Return [X, Y] of the center of cell containing provided text 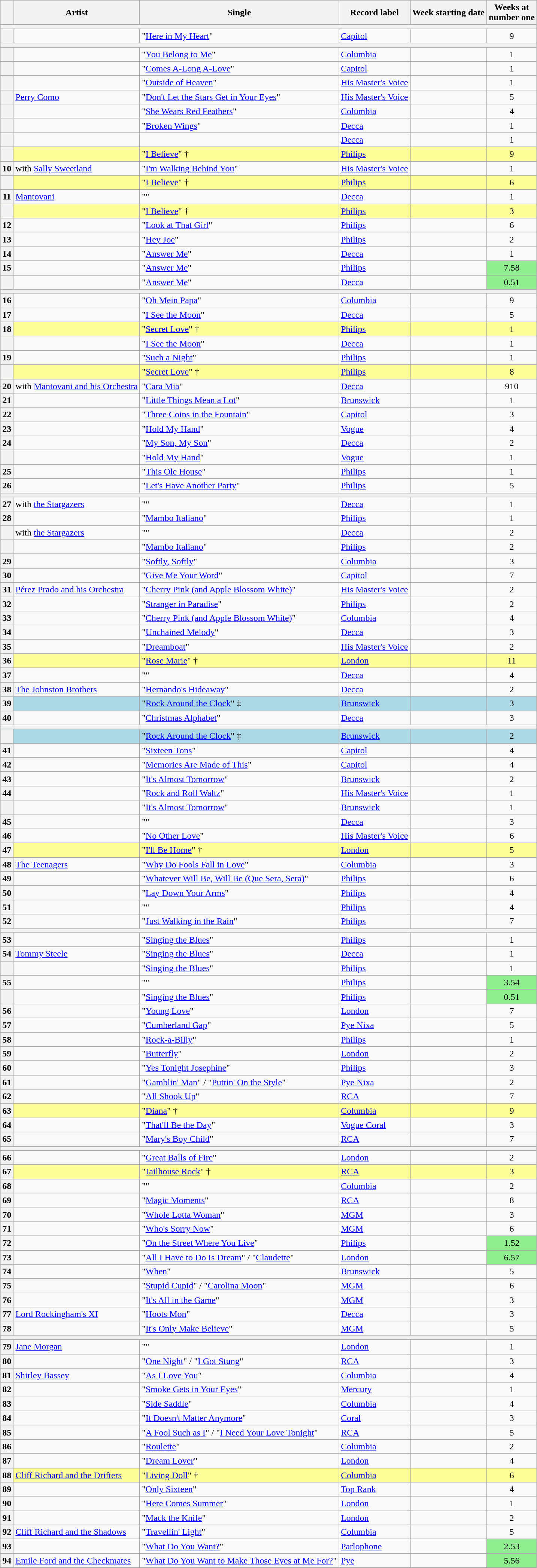
87 [7, 1461]
66 [7, 1157]
37 [7, 675]
"Give Me Your Word" [239, 575]
"Stranger in Paradise" [239, 604]
Top Rank [374, 1489]
77 [7, 1314]
Shirley Bassey [77, 1375]
32 [7, 604]
Coral [374, 1418]
26 [7, 486]
Single [239, 13]
Lord Rockingham's XI [77, 1314]
The Johnston Brothers [77, 689]
Tommy Steele [77, 954]
"As I Love You" [239, 1375]
7.58 [512, 268]
21 [7, 400]
The Teenagers [77, 864]
"Unchained Melody" [239, 632]
"Magic Moments" [239, 1200]
58 [7, 1039]
80 [7, 1361]
"Who's Sorry Now" [239, 1229]
"Just Walking in the Rain" [239, 921]
"Don't Let the Stars Get in Your Eyes" [239, 97]
46 [7, 836]
54 [7, 954]
33 [7, 618]
"Why Do Fools Fall in Love" [239, 864]
"All Shook Up" [239, 1096]
86 [7, 1446]
41 [7, 750]
"Gamblin' Man" / "Puttin' On the Style" [239, 1082]
"I'm Walking Behind You" [239, 168]
"Lay Down Your Arms" [239, 893]
"Look at That Girl" [239, 225]
Emile Ford and the Checkmates [77, 1561]
48 [7, 864]
"This Ole House" [239, 472]
"Dreamboat" [239, 647]
"Christmas Alphabet" [239, 718]
"That'll Be the Day" [239, 1125]
69 [7, 1200]
"Cumberland Gap" [239, 1025]
"What Do You Want?" [239, 1546]
91 [7, 1518]
"Hey Joe" [239, 240]
84 [7, 1418]
81 [7, 1375]
"Hoots Mon" [239, 1314]
56 [7, 1011]
"All I Have to Do Is Dream" / "Claudette" [239, 1257]
"It's All in the Game" [239, 1300]
79 [7, 1347]
78 [7, 1328]
24 [7, 443]
"Whatever Will Be, Will Be (Que Sera, Sera)" [239, 879]
Pye [374, 1561]
47 [7, 850]
"I'll Be Home" † [239, 850]
"Such a Night" [239, 357]
68 [7, 1186]
92 [7, 1532]
30 [7, 575]
Week starting date [448, 13]
"Yes Tonight Josephine" [239, 1068]
"Mack the Knife" [239, 1518]
52 [7, 921]
67 [7, 1172]
16 [7, 301]
Record label [374, 13]
74 [7, 1272]
94 [7, 1561]
45 [7, 821]
34 [7, 632]
25 [7, 472]
"Roulette" [239, 1446]
"It Doesn't Matter Anymore" [239, 1418]
71 [7, 1229]
"Broken Wings" [239, 125]
"Outside of Heaven" [239, 83]
"On the Street Where You Live" [239, 1243]
72 [7, 1243]
Vogue Coral [374, 1125]
61 [7, 1082]
22 [7, 415]
"Oh Mein Papa" [239, 301]
40 [7, 718]
13 [7, 240]
Jane Morgan [77, 1347]
"Travellin' Light" [239, 1532]
"Here in My Heart" [239, 36]
83 [7, 1404]
Cliff Richard and the Drifters [77, 1475]
76 [7, 1300]
89 [7, 1489]
23 [7, 429]
53 [7, 940]
Weeks atnumber one [512, 13]
93 [7, 1546]
43 [7, 779]
2.53 [512, 1546]
60 [7, 1068]
"Three Coins in the Fountain" [239, 415]
"Here Comes Summer" [239, 1504]
with Sally Sweetland [77, 168]
29 [7, 561]
62 [7, 1096]
"Rock-a-Billy" [239, 1039]
"Little Things Mean a Lot" [239, 400]
Mercury [374, 1389]
15 [7, 268]
Cliff Richard and the Shadows [77, 1532]
6.57 [512, 1257]
70 [7, 1214]
"When" [239, 1272]
18 [7, 329]
85 [7, 1432]
Perry Como [77, 97]
27 [7, 504]
"Young Love" [239, 1011]
51 [7, 907]
55 [7, 982]
"Comes A-Long A-Love" [239, 68]
57 [7, 1025]
49 [7, 879]
with Mantovani and his Orchestra [77, 386]
73 [7, 1257]
"It's Only Make Believe" [239, 1328]
36 [7, 661]
"Living Doll" † [239, 1475]
"Side Saddle" [239, 1404]
"Great Balls of Fire" [239, 1157]
"Stupid Cupid" / "Carolina Moon" [239, 1286]
"She Wears Red Feathers" [239, 111]
10 [7, 168]
65 [7, 1139]
910 [512, 386]
38 [7, 689]
88 [7, 1475]
17 [7, 315]
50 [7, 893]
"Diana" † [239, 1111]
Parlophone [374, 1546]
"Cara Mia" [239, 386]
64 [7, 1125]
5.56 [512, 1561]
Pérez Prado and his Orchestra [77, 589]
"No Other Love" [239, 836]
31 [7, 589]
"Rose Marie" † [239, 661]
"Whole Lotta Woman" [239, 1214]
"Only Sixteen" [239, 1489]
"A Fool Such as I" / "I Need Your Love Tonight" [239, 1432]
39 [7, 704]
1.52 [512, 1243]
Artist [77, 13]
44 [7, 793]
"Smoke Gets in Your Eyes" [239, 1389]
"What Do You Want to Make Those Eyes at Me For?" [239, 1561]
14 [7, 254]
"Hernando's Hideaway" [239, 689]
"Butterfly" [239, 1054]
28 [7, 518]
"Dream Lover" [239, 1461]
20 [7, 386]
42 [7, 765]
"Rock and Roll Waltz" [239, 793]
"Softly, Softly" [239, 561]
19 [7, 357]
"Jailhouse Rock" † [239, 1172]
63 [7, 1111]
"Sixteen Tons" [239, 750]
"One Night" / "I Got Stung" [239, 1361]
35 [7, 647]
82 [7, 1389]
90 [7, 1504]
"You Belong to Me" [239, 54]
"Memories Are Made of This" [239, 765]
Mantovani [77, 197]
"My Son, My Son" [239, 443]
59 [7, 1054]
"Let's Have Another Party" [239, 486]
75 [7, 1286]
3.54 [512, 982]
12 [7, 225]
"Mary's Boy Child" [239, 1139]
